From the cell containing the given text, extract its center point as (x, y) coordinate. 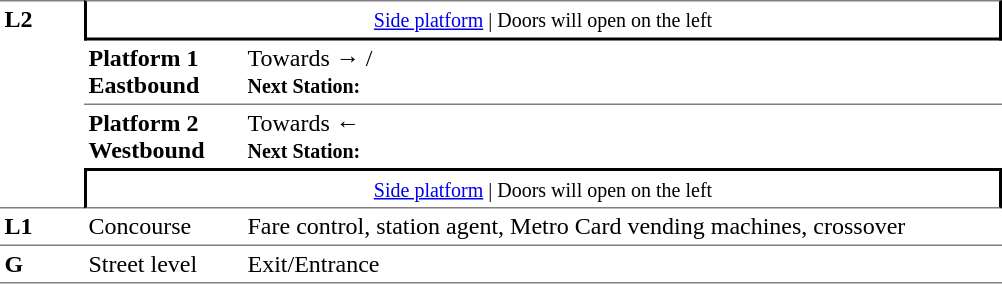
L2 (42, 104)
Platform 1Eastbound (164, 72)
Towards → / Next Station: (622, 72)
Platform 2Westbound (164, 136)
Fare control, station agent, Metro Card vending machines, crossover (622, 226)
L1 (42, 226)
G (42, 264)
Towards ← Next Station: (622, 136)
Concourse (164, 226)
Street level (164, 264)
Exit/Entrance (622, 264)
